Identify which cell holds the provided text, then report its (x, y) central coordinate. 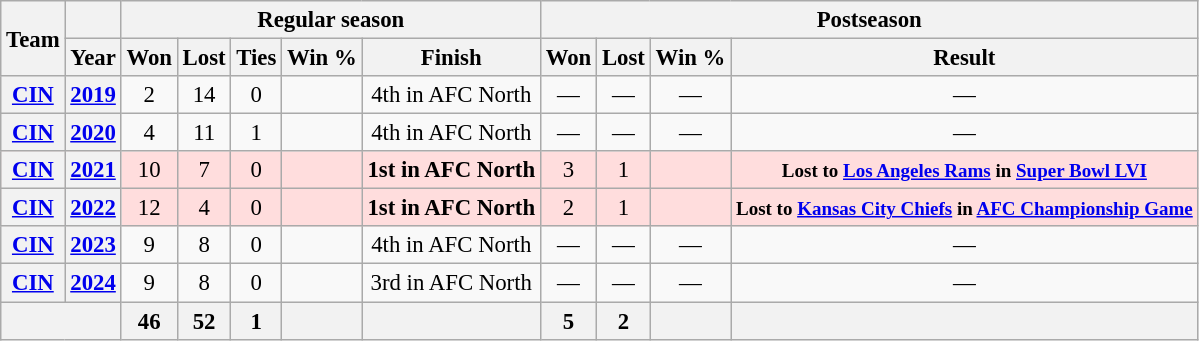
Result (964, 58)
2023 (93, 245)
2021 (93, 170)
5 (568, 321)
14 (204, 95)
Lost to Kansas City Chiefs in AFC Championship Game (964, 208)
11 (204, 133)
Team (33, 38)
Ties (256, 58)
2022 (93, 208)
52 (204, 321)
46 (149, 321)
Year (93, 58)
Lost to Los Angeles Rams in Super Bowl LVI (964, 170)
3 (568, 170)
7 (204, 170)
Finish (451, 58)
Regular season (330, 20)
2024 (93, 283)
Postseason (869, 20)
2019 (93, 95)
3rd in AFC North (451, 283)
10 (149, 170)
12 (149, 208)
2020 (93, 133)
